Scan for the cell matching the given text and deliver its (x, y) coordinate at center. 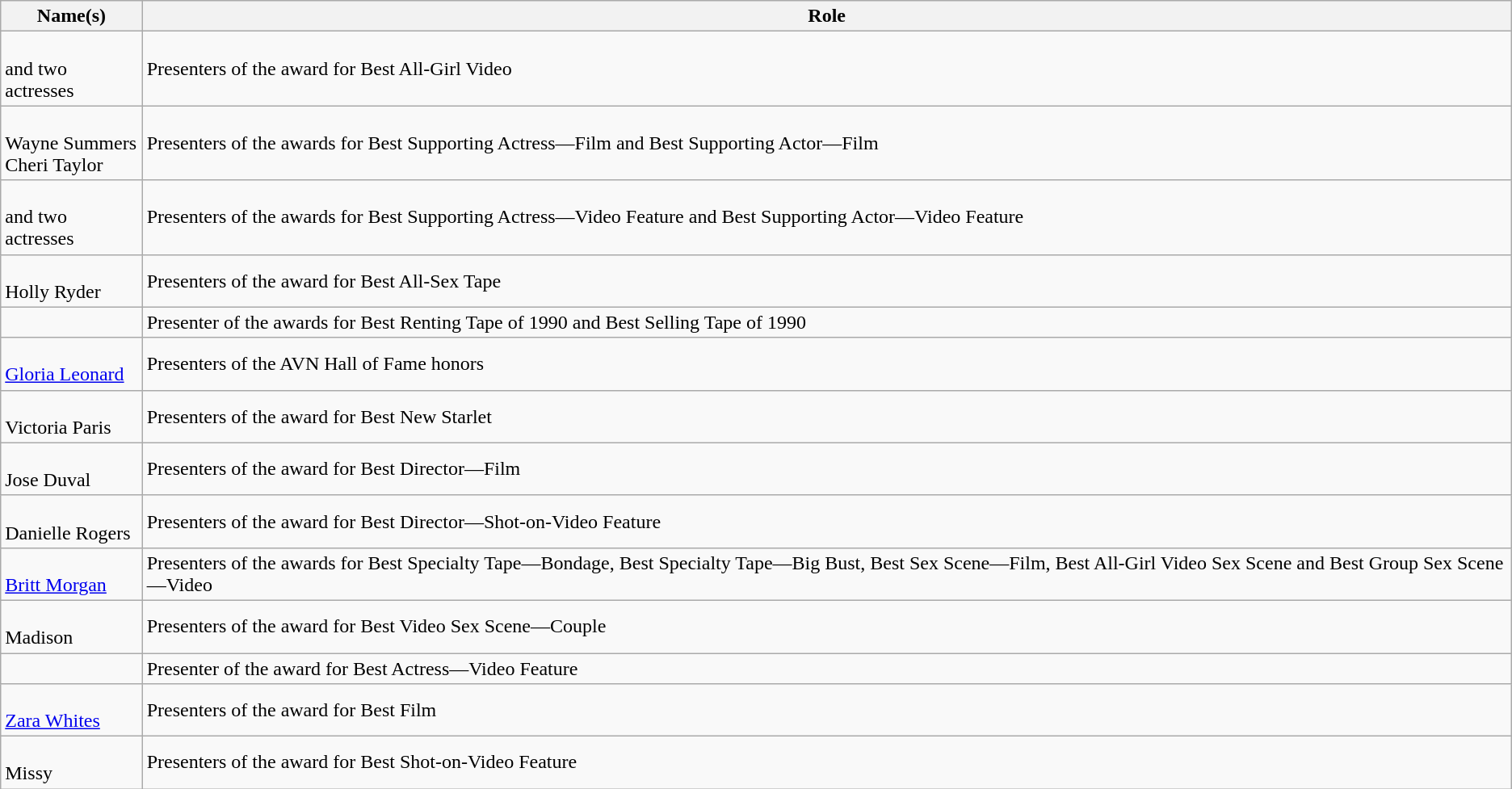
Presenters of the award for Best New Starlet (827, 417)
Presenters of the award for Best All-Girl Video (827, 69)
Presenters of the award for Best Shot-on-Video Feature (827, 762)
Victoria Paris (71, 417)
Name(s) (71, 16)
Jose Duval (71, 468)
Presenter of the awards for Best Renting Tape of 1990 and Best Selling Tape of 1990 (827, 322)
Danielle Rogers (71, 522)
Madison (71, 627)
Presenters of the award for Best Film (827, 711)
Missy (71, 762)
Role (827, 16)
Holly Ryder (71, 281)
Presenters of the award for Best All-Sex Tape (827, 281)
Gloria Leonard (71, 363)
Wayne SummersCheri Taylor (71, 143)
Presenters of the awards for Best Supporting Actress—Video Feature and Best Supporting Actor—Video Feature (827, 217)
Presenters of the award for Best Director—Shot-on-Video Feature (827, 522)
Zara Whites (71, 711)
Britt Morgan (71, 573)
Presenters of the award for Best Video Sex Scene—Couple (827, 627)
Presenter of the award for Best Actress—Video Feature (827, 668)
Presenters of the award for Best Director—Film (827, 468)
Presenters of the AVN Hall of Fame honors (827, 363)
Presenters of the awards for Best Supporting Actress—Film and Best Supporting Actor—Film (827, 143)
